Pinpoint the cell where the given text exists, returning its [X, Y] midpoint coordinate. 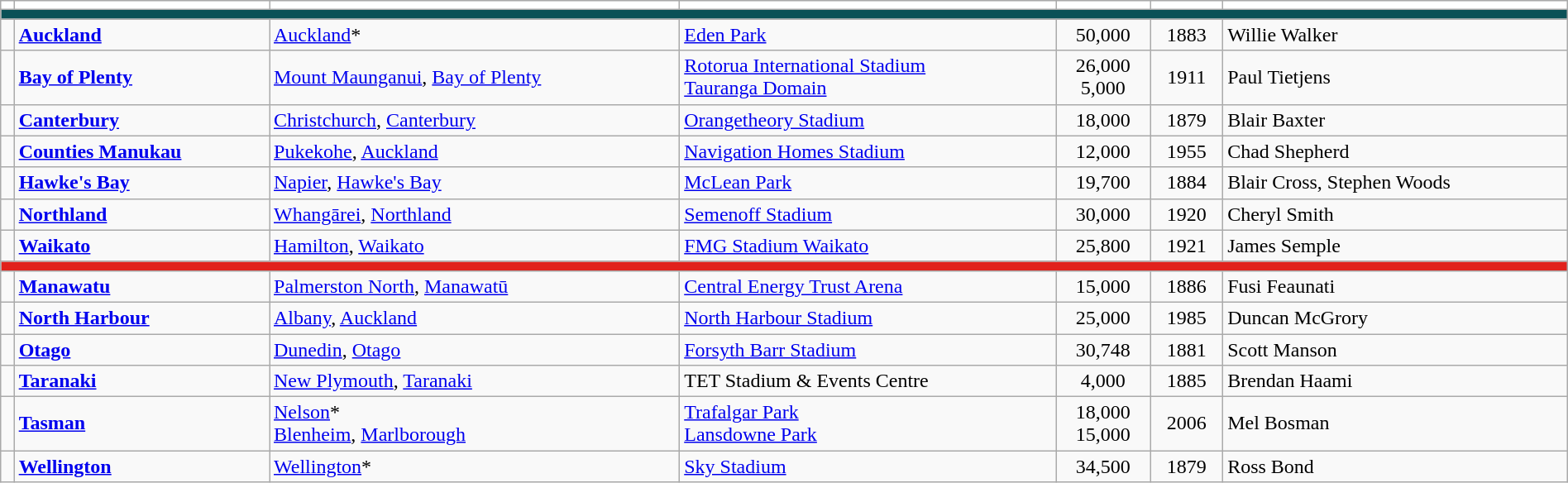
Palmerston North, Manawatū [475, 286]
Blair Baxter [1396, 120]
TET Stadium & Events Centre [868, 381]
Mel Bosman [1396, 423]
18,00015,000 [1103, 423]
Albany, Auckland [475, 318]
1885 [1187, 381]
Mount Maunganui, Bay of Plenty [475, 78]
Cheryl Smith [1396, 214]
Tasman [141, 423]
Bay of Plenty [141, 78]
Rotorua International Stadium Tauranga Domain [868, 78]
1985 [1187, 318]
1884 [1187, 183]
Canterbury [141, 120]
Manawatu [141, 286]
30,748 [1103, 350]
Paul Tietjens [1396, 78]
Otago [141, 350]
North Harbour Stadium [868, 318]
Whangārei, Northland [475, 214]
Auckland* [475, 35]
Wellington* [475, 466]
Pukekohe, Auckland [475, 151]
34,500 [1103, 466]
15,000 [1103, 286]
Scott Manson [1396, 350]
Hamilton, Waikato [475, 246]
FMG Stadium Waikato [868, 246]
4,000 [1103, 381]
1883 [1187, 35]
Ross Bond [1396, 466]
Orangetheory Stadium [868, 120]
Semenoff Stadium [868, 214]
Eden Park [868, 35]
1911 [1187, 78]
Napier, Hawke's Bay [475, 183]
2006 [1187, 423]
Blair Cross, Stephen Woods [1396, 183]
1881 [1187, 350]
Duncan McGrory [1396, 318]
50,000 [1103, 35]
1955 [1187, 151]
25,000 [1103, 318]
1886 [1187, 286]
Brendan Haami [1396, 381]
Christchurch, Canterbury [475, 120]
1921 [1187, 246]
McLean Park [868, 183]
Wellington [141, 466]
Taranaki [141, 381]
26,0005,000 [1103, 78]
Counties Manukau [141, 151]
12,000 [1103, 151]
Waikato [141, 246]
19,700 [1103, 183]
25,800 [1103, 246]
Nelson* Blenheim, Marlborough [475, 423]
Navigation Homes Stadium [868, 151]
Chad Shepherd [1396, 151]
Forsyth Barr Stadium [868, 350]
Hawke's Bay [141, 183]
Dunedin, Otago [475, 350]
18,000 [1103, 120]
Auckland [141, 35]
James Semple [1396, 246]
North Harbour [141, 318]
Northland [141, 214]
Trafalgar Park Lansdowne Park [868, 423]
30,000 [1103, 214]
Fusi Feaunati [1396, 286]
1920 [1187, 214]
New Plymouth, Taranaki [475, 381]
Willie Walker [1396, 35]
Central Energy Trust Arena [868, 286]
Sky Stadium [868, 466]
